Detect which cell encompasses the target text, then output its (x, y) center coordinate. 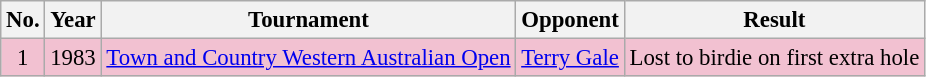
No. (23, 20)
Year (73, 20)
Town and Country Western Australian Open (308, 58)
Result (774, 20)
1983 (73, 58)
Terry Gale (570, 58)
1 (23, 58)
Tournament (308, 20)
Opponent (570, 20)
Lost to birdie on first extra hole (774, 58)
